For the text-containing cell, return its midpoint in (X, Y) coordinate format. 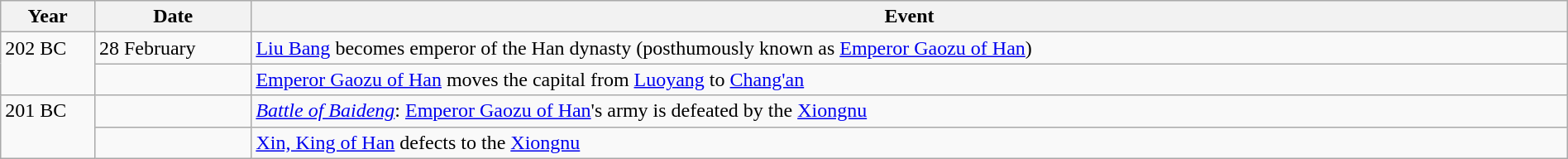
201 BC (48, 127)
Liu Bang becomes emperor of the Han dynasty (posthumously known as Emperor Gaozu of Han) (910, 48)
Battle of Baideng: Emperor Gaozu of Han's army is defeated by the Xiongnu (910, 111)
Year (48, 17)
28 February (172, 48)
Emperor Gaozu of Han moves the capital from Luoyang to Chang'an (910, 79)
202 BC (48, 64)
Event (910, 17)
Date (172, 17)
Xin, King of Han defects to the Xiongnu (910, 142)
